Return the [X, Y] coordinate for the center point of the cell that contains the specified text.  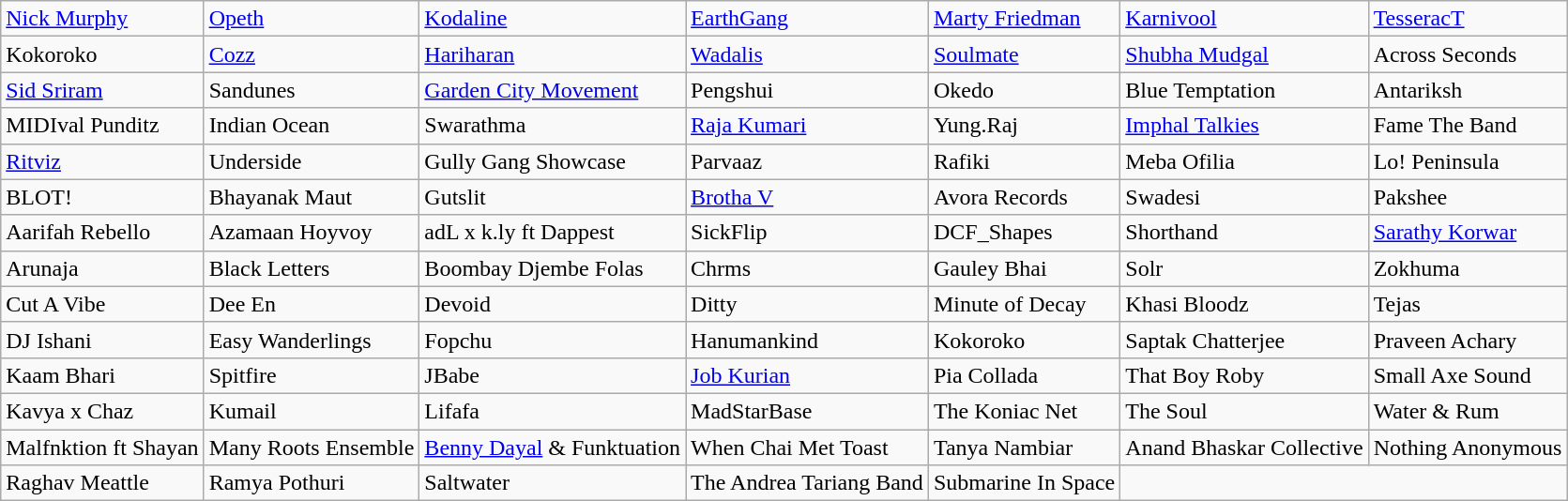
Gutslit [553, 197]
Antariksh [1468, 90]
Okedo [1024, 90]
Praveen Achary [1468, 340]
Azamaan Hoyvoy [312, 233]
Zokhuma [1468, 268]
Raghav Meattle [102, 483]
The Soul [1244, 411]
Rafiki [1024, 161]
Hariharan [553, 54]
Sid Sriram [102, 90]
Small Axe Sound [1468, 375]
Raja Kumari [807, 126]
Saltwater [553, 483]
Aarifah Rebello [102, 233]
Anand Bhaskar Collective [1244, 448]
DJ Ishani [102, 340]
The Koniac Net [1024, 411]
Lifafa [553, 411]
Kodaline [553, 19]
adL x k.ly ft Dappest [553, 233]
Job Kurian [807, 375]
Marty Friedman [1024, 19]
Dee En [312, 304]
TesseracT [1468, 19]
Brotha V [807, 197]
Pakshee [1468, 197]
Tejas [1468, 304]
Yung.Raj [1024, 126]
Benny Dayal & Funktuation [553, 448]
Kaam Bhari [102, 375]
Pengshui [807, 90]
Many Roots Ensemble [312, 448]
Ramya Pothuri [312, 483]
Underside [312, 161]
Nothing Anonymous [1468, 448]
Imphal Talkies [1244, 126]
Blue Temptation [1244, 90]
Water & Rum [1468, 411]
Devoid [553, 304]
Black Letters [312, 268]
Kavya x Chaz [102, 411]
Ritviz [102, 161]
MIDIval Punditz [102, 126]
Bhayanak Maut [312, 197]
Fame The Band [1468, 126]
Boombay Djembe Folas [553, 268]
Indian Ocean [312, 126]
Chrms [807, 268]
Tanya Nambiar [1024, 448]
BLOT! [102, 197]
Kumail [312, 411]
Ditty [807, 304]
Soulmate [1024, 54]
Cozz [312, 54]
Sarathy Korwar [1468, 233]
Arunaja [102, 268]
Parvaaz [807, 161]
Shorthand [1244, 233]
Wadalis [807, 54]
JBabe [553, 375]
Fopchu [553, 340]
Opeth [312, 19]
Nick Murphy [102, 19]
Avora Records [1024, 197]
Cut A Vibe [102, 304]
Pia Collada [1024, 375]
SickFlip [807, 233]
DCF_Shapes [1024, 233]
Swarathma [553, 126]
Lo! Peninsula [1468, 161]
Saptak Chatterjee [1244, 340]
Hanumankind [807, 340]
Across Seconds [1468, 54]
Submarine In Space [1024, 483]
Meba Ofilia [1244, 161]
Swadesi [1244, 197]
Gully Gang Showcase [553, 161]
Easy Wanderlings [312, 340]
Shubha Mudgal [1244, 54]
Sandunes [312, 90]
Gauley Bhai [1024, 268]
Spitfire [312, 375]
That Boy Roby [1244, 375]
EarthGang [807, 19]
When Chai Met Toast [807, 448]
Karnivool [1244, 19]
The Andrea Tariang Band [807, 483]
Solr [1244, 268]
Malfnktion ft Shayan [102, 448]
Khasi Bloodz [1244, 304]
MadStarBase [807, 411]
Minute of Decay [1024, 304]
Garden City Movement [553, 90]
